For the text-containing cell, return its midpoint in (x, y) coordinate format. 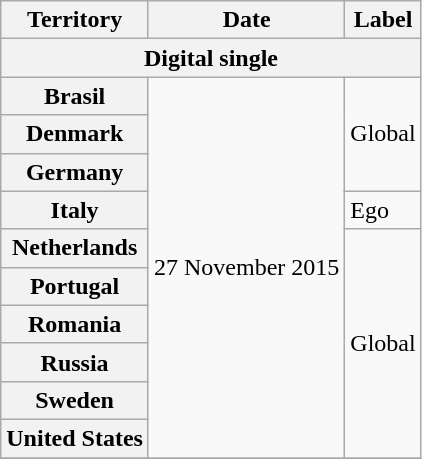
Date (246, 20)
Italy (75, 210)
Netherlands (75, 248)
Russia (75, 362)
Label (383, 20)
Ego (383, 210)
United States (75, 438)
Digital single (211, 58)
Denmark (75, 134)
Sweden (75, 400)
Germany (75, 172)
27 November 2015 (246, 268)
Portugal (75, 286)
Territory (75, 20)
Brasil (75, 96)
Romania (75, 324)
